Pinpoint the cell where the given text exists, returning its (x, y) midpoint coordinate. 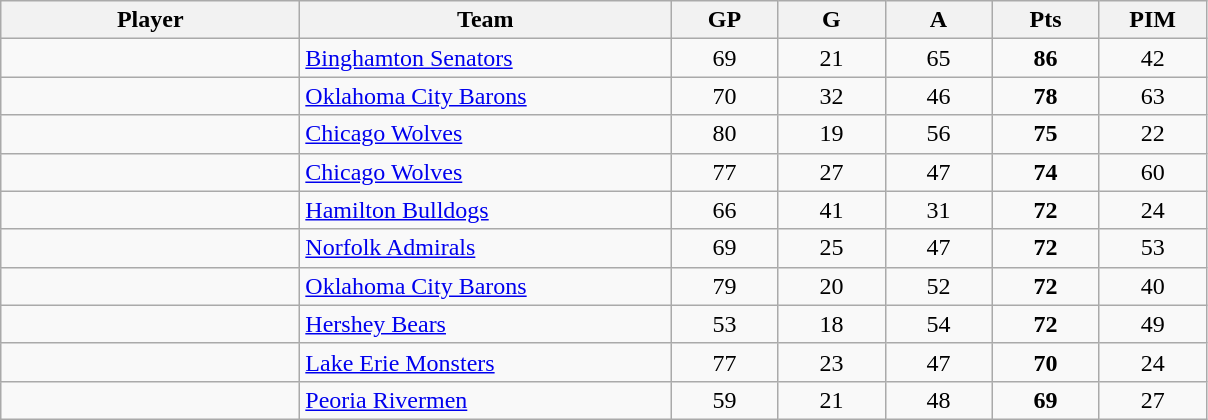
A (938, 20)
Team (486, 20)
Binghamton Senators (486, 58)
52 (938, 286)
Hamilton Bulldogs (486, 210)
48 (938, 400)
32 (832, 96)
65 (938, 58)
Pts (1046, 20)
60 (1152, 172)
80 (724, 134)
Norfolk Admirals (486, 248)
78 (1046, 96)
54 (938, 324)
63 (1152, 96)
31 (938, 210)
18 (832, 324)
25 (832, 248)
Player (150, 20)
G (832, 20)
Lake Erie Monsters (486, 362)
66 (724, 210)
74 (1046, 172)
46 (938, 96)
19 (832, 134)
40 (1152, 286)
49 (1152, 324)
20 (832, 286)
75 (1046, 134)
59 (724, 400)
Hershey Bears (486, 324)
Peoria Rivermen (486, 400)
56 (938, 134)
22 (1152, 134)
PIM (1152, 20)
41 (832, 210)
42 (1152, 58)
23 (832, 362)
86 (1046, 58)
GP (724, 20)
79 (724, 286)
